Identify which cell holds the provided text, then report its [x, y] central coordinate. 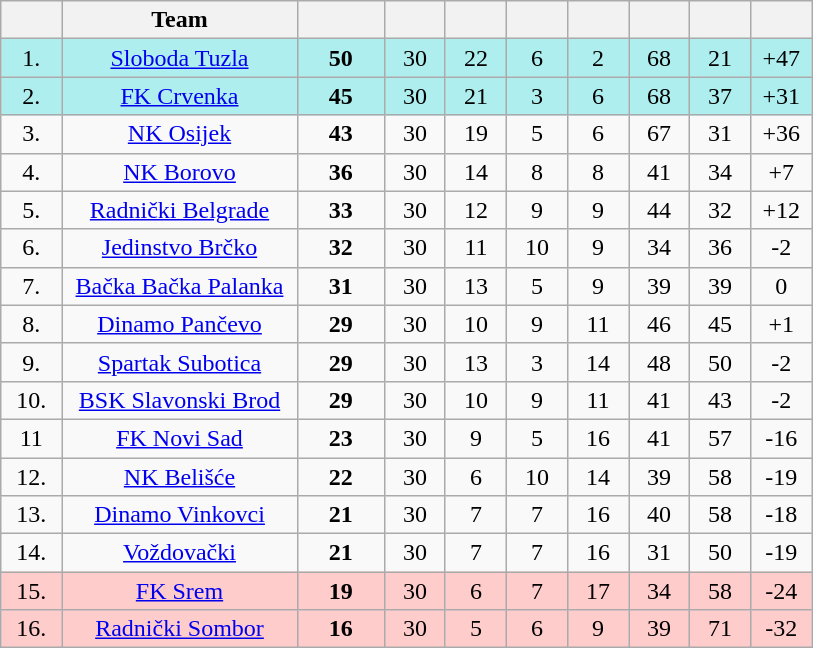
46 [660, 324]
9. [32, 362]
57 [720, 438]
+47 [782, 58]
-16 [782, 438]
+7 [782, 172]
+12 [782, 210]
12. [32, 477]
8. [32, 324]
Spartak Subotica [180, 362]
FK Crvenka [180, 96]
3. [32, 134]
33 [340, 210]
FK Novi Sad [180, 438]
Bačka Bačka Palanka [180, 286]
NK Osijek [180, 134]
Jedinstvo Brčko [180, 248]
NK Borovo [180, 172]
2. [32, 96]
-18 [782, 515]
6. [32, 248]
-24 [782, 591]
67 [660, 134]
12 [476, 210]
+36 [782, 134]
Radnički Belgrade [180, 210]
1. [32, 58]
+31 [782, 96]
17 [598, 591]
Dinamo Pančevo [180, 324]
7. [32, 286]
NK Belišće [180, 477]
+1 [782, 324]
13. [32, 515]
10. [32, 400]
4. [32, 172]
40 [660, 515]
23 [340, 438]
-32 [782, 629]
Radnički Sombor [180, 629]
44 [660, 210]
48 [660, 362]
71 [720, 629]
15. [32, 591]
Dinamo Vinkovci [180, 515]
2 [598, 58]
Voždovački [180, 553]
0 [782, 286]
14. [32, 553]
Team [180, 20]
Sloboda Tuzla [180, 58]
16. [32, 629]
BSK Slavonski Brod [180, 400]
FK Srem [180, 591]
37 [720, 96]
5. [32, 210]
